Extract the (x, y) coordinate from the center of the cell holding the provided text.  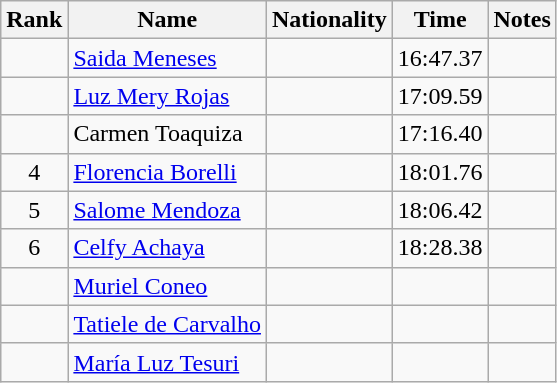
Name (168, 20)
Tatiele de Carvalho (168, 324)
Florencia Borelli (168, 172)
16:47.37 (440, 58)
Saida Meneses (168, 58)
Celfy Achaya (168, 248)
Muriel Coneo (168, 286)
18:28.38 (440, 248)
Luz Mery Rojas (168, 96)
María Luz Tesuri (168, 362)
Time (440, 20)
6 (34, 248)
17:09.59 (440, 96)
18:06.42 (440, 210)
18:01.76 (440, 172)
Carmen Toaquiza (168, 134)
Nationality (329, 20)
Rank (34, 20)
17:16.40 (440, 134)
Notes (522, 20)
4 (34, 172)
5 (34, 210)
Salome Mendoza (168, 210)
